Output the (x, y) coordinate of the center of the cell containing the given text.  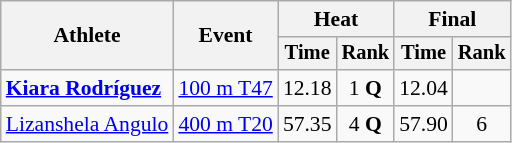
100 m T47 (225, 88)
6 (482, 124)
Final (452, 19)
12.04 (424, 88)
12.18 (308, 88)
Heat (336, 19)
Event (225, 36)
57.90 (424, 124)
57.35 (308, 124)
Lizanshela Angulo (88, 124)
1 Q (366, 88)
400 m T20 (225, 124)
Kiara Rodríguez (88, 88)
Athlete (88, 36)
4 Q (366, 124)
